Output the [X, Y] coordinate of the center of the cell containing the given text.  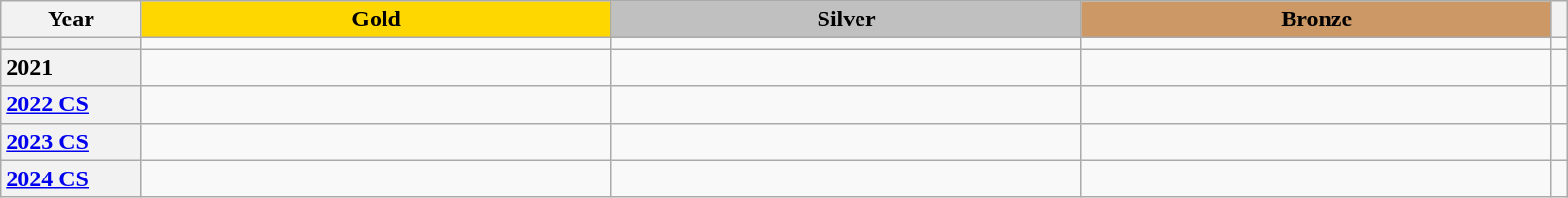
Gold [376, 20]
Silver [847, 20]
2022 CS [71, 104]
Bronze [1316, 20]
2021 [71, 67]
2023 CS [71, 141]
2024 CS [71, 178]
Year [71, 20]
